Output the (X, Y) coordinate of the center of the cell containing the given text.  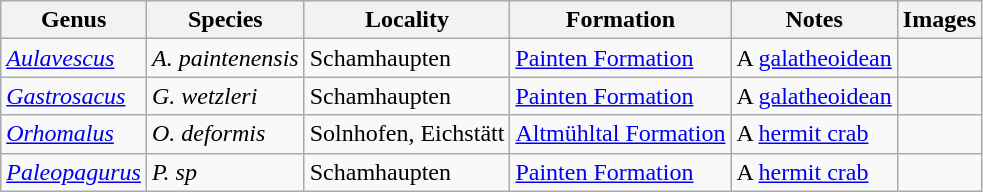
Genus (74, 20)
Images (939, 20)
Formation (620, 20)
Orhomalus (74, 134)
Paleopagurus (74, 172)
Solnhofen, Eichstätt (407, 134)
O. deformis (225, 134)
A. paintenensis (225, 58)
G. wetzleri (225, 96)
Gastrosacus (74, 96)
P. sp (225, 172)
Species (225, 20)
Notes (814, 20)
Aulavescus (74, 58)
Altmühltal Formation (620, 134)
Locality (407, 20)
